Find where the given text appears and provide that cell's center as (X, Y) coordinate. 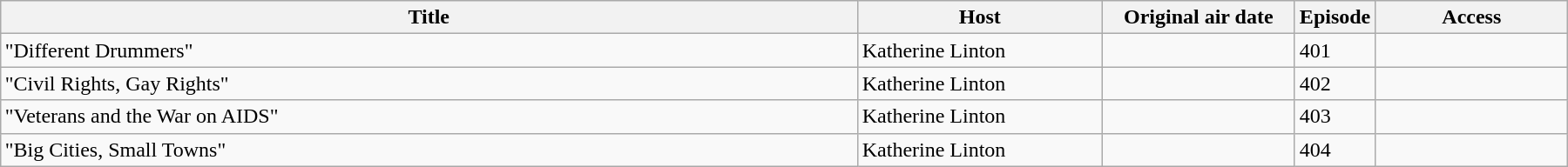
"Big Cities, Small Towns" (429, 150)
Episode (1335, 17)
Title (429, 17)
403 (1335, 117)
"Civil Rights, Gay Rights" (429, 83)
Original air date (1199, 17)
"Veterans and the War on AIDS" (429, 117)
Host (979, 17)
404 (1335, 150)
402 (1335, 83)
Access (1472, 17)
401 (1335, 50)
"Different Drummers" (429, 50)
